Detect which cell encompasses the target text, then output its [x, y] center coordinate. 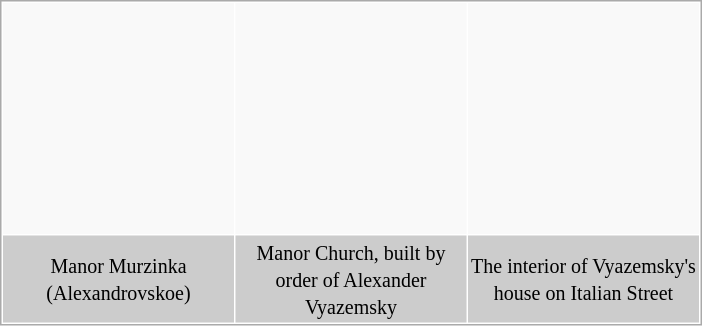
Manor Murzinka (Alexandrovskoe) [118, 280]
The interior of Vyazemsky's house on Italian Street [584, 280]
Manor Church, built by order of Alexander Vyazemsky [352, 280]
